Return the (X, Y) coordinate for the center point of the cell that contains the specified text.  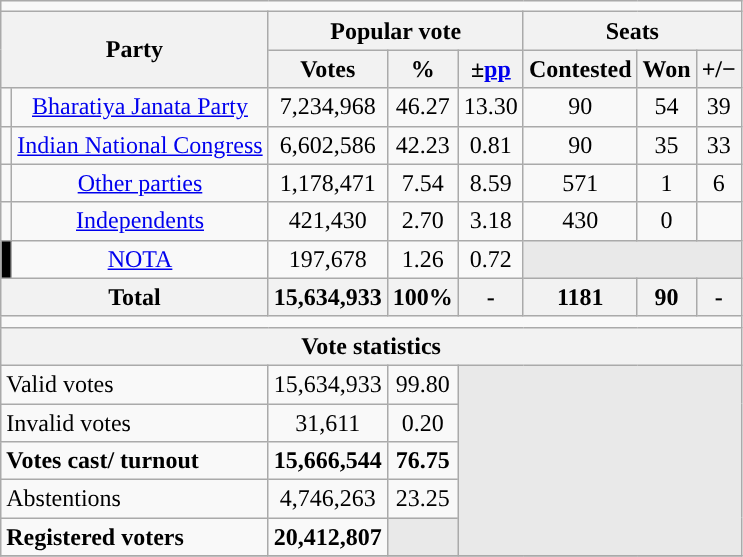
46.27 (422, 107)
Indian National Congress (140, 145)
421,430 (328, 221)
42.23 (422, 145)
Vote statistics (372, 346)
0 (666, 221)
Independents (140, 221)
Won (666, 69)
Registered voters (134, 537)
Party (134, 50)
Other parties (140, 183)
0.81 (490, 145)
Votes cast/ turnout (134, 461)
Popular vote (396, 31)
6,602,586 (328, 145)
4,746,263 (328, 499)
Seats (632, 31)
15,666,544 (328, 461)
Contested (580, 69)
1.26 (422, 259)
20,412,807 (328, 537)
Total (134, 297)
33 (718, 145)
76.75 (422, 461)
0.20 (422, 423)
7,234,968 (328, 107)
1,178,471 (328, 183)
99.80 (422, 384)
54 (666, 107)
Valid votes (134, 384)
23.25 (422, 499)
Bharatiya Janata Party (140, 107)
7.54 (422, 183)
35 (666, 145)
1 (666, 183)
8.59 (490, 183)
13.30 (490, 107)
3.18 (490, 221)
NOTA (140, 259)
+/− (718, 69)
6 (718, 183)
39 (718, 107)
Votes (328, 69)
197,678 (328, 259)
Abstentions (134, 499)
2.70 (422, 221)
Invalid votes (134, 423)
0.72 (490, 259)
±pp (490, 69)
% (422, 69)
430 (580, 221)
1181 (580, 297)
31,611 (328, 423)
571 (580, 183)
100% (422, 297)
